Scan for the cell matching the given text and deliver its (x, y) coordinate at center. 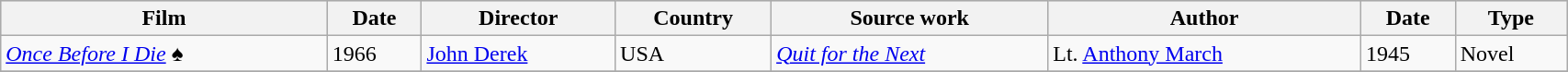
Once Before I Die ♠ (164, 54)
Author (1205, 18)
John Derek (518, 54)
USA (694, 54)
Novel (1510, 54)
1945 (1407, 54)
Quit for the Next (909, 54)
Film (164, 18)
Director (518, 18)
1966 (375, 54)
Country (694, 18)
Lt. Anthony March (1205, 54)
Type (1510, 18)
Source work (909, 18)
